For the text-containing cell, return its midpoint in [X, Y] coordinate format. 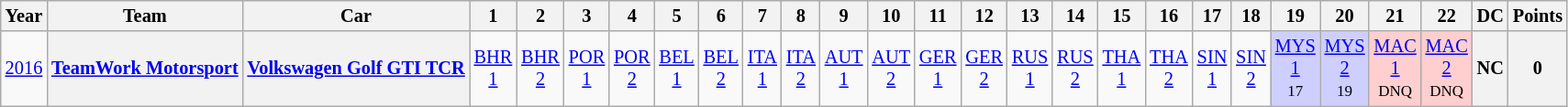
5 [676, 16]
19 [1296, 16]
BEL1 [676, 69]
THA2 [1169, 69]
0 [1538, 69]
AUT1 [844, 69]
10 [891, 16]
SIN1 [1213, 69]
GER1 [938, 69]
Points [1538, 16]
12 [984, 16]
BEL2 [721, 69]
Team [145, 16]
GER2 [984, 69]
POR1 [587, 69]
SIN2 [1251, 69]
AUT2 [891, 69]
ITA1 [762, 69]
Volkswagen Golf GTI TCR [356, 69]
6 [721, 16]
18 [1251, 16]
MYS117 [1296, 69]
Car [356, 16]
15 [1122, 16]
2 [540, 16]
9 [844, 16]
1 [494, 16]
MAC1DNQ [1395, 69]
ITA2 [801, 69]
THA1 [1122, 69]
BHR1 [494, 69]
8 [801, 16]
20 [1345, 16]
13 [1029, 16]
MYS219 [1345, 69]
TeamWork Motorsport [145, 69]
NC [1490, 69]
DC [1490, 16]
RUS2 [1075, 69]
7 [762, 16]
2016 [24, 69]
11 [938, 16]
POR2 [631, 69]
RUS1 [1029, 69]
16 [1169, 16]
Year [24, 16]
4 [631, 16]
14 [1075, 16]
MAC2DNQ [1447, 69]
22 [1447, 16]
21 [1395, 16]
17 [1213, 16]
3 [587, 16]
BHR2 [540, 69]
